Search for the cell housing the specified text and yield its [X, Y] center coordinate. 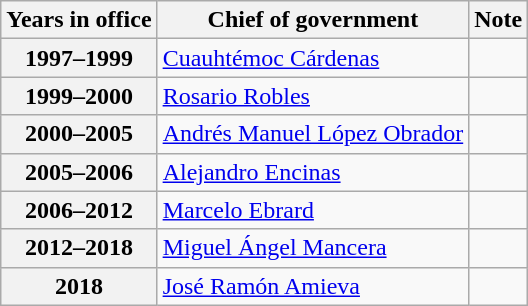
Note [498, 20]
2000–2005 [79, 134]
Miguel Ángel Mancera [313, 248]
2006–2012 [79, 210]
Years in office [79, 20]
2012–2018 [79, 248]
Chief of government [313, 20]
Andrés Manuel López Obrador [313, 134]
2018 [79, 286]
Rosario Robles [313, 96]
Marcelo Ebrard [313, 210]
Alejandro Encinas [313, 172]
Cuauhtémoc Cárdenas [313, 58]
José Ramón Amieva [313, 286]
2005–2006 [79, 172]
1997–1999 [79, 58]
1999–2000 [79, 96]
